Find where the given text appears and provide that cell's center as [X, Y] coordinate. 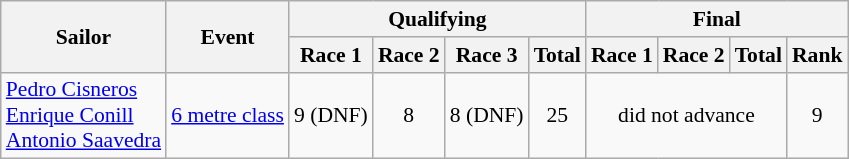
8 [409, 116]
6 metre class [228, 116]
9 (DNF) [331, 116]
Qualifying [438, 19]
25 [558, 116]
9 [818, 116]
did not advance [686, 116]
Pedro Cisneros Enrique Conill Antonio Saavedra [84, 116]
Final [717, 19]
Event [228, 36]
Sailor [84, 36]
8 (DNF) [487, 116]
Race 3 [487, 55]
Rank [818, 55]
